For the text-containing cell, return its midpoint in (X, Y) coordinate format. 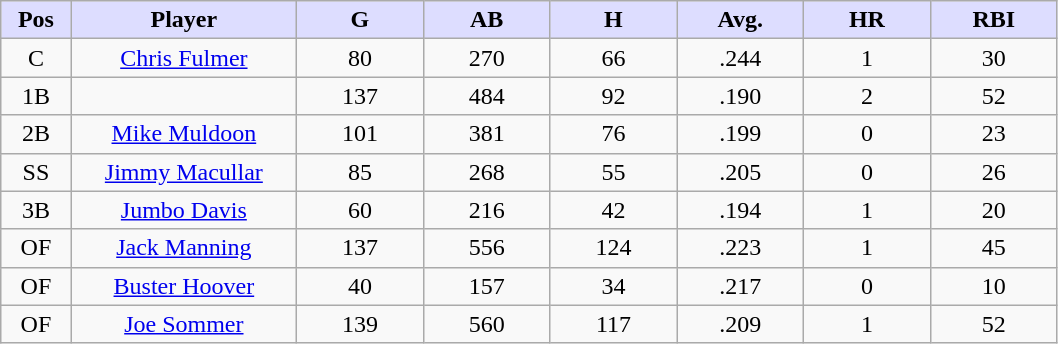
30 (994, 58)
92 (614, 96)
34 (614, 286)
.205 (740, 172)
270 (486, 58)
C (36, 58)
556 (486, 248)
.194 (740, 210)
1B (36, 96)
2 (868, 96)
10 (994, 286)
.209 (740, 324)
55 (614, 172)
124 (614, 248)
117 (614, 324)
3B (36, 210)
.199 (740, 134)
Buster Hoover (184, 286)
Pos (36, 20)
76 (614, 134)
381 (486, 134)
.217 (740, 286)
268 (486, 172)
157 (486, 286)
42 (614, 210)
20 (994, 210)
G (360, 20)
HR (868, 20)
139 (360, 324)
2B (36, 134)
SS (36, 172)
26 (994, 172)
60 (360, 210)
Mike Muldoon (184, 134)
80 (360, 58)
216 (486, 210)
23 (994, 134)
Jack Manning (184, 248)
560 (486, 324)
AB (486, 20)
66 (614, 58)
484 (486, 96)
Joe Sommer (184, 324)
Jumbo Davis (184, 210)
Avg. (740, 20)
Player (184, 20)
.244 (740, 58)
Jimmy Macullar (184, 172)
.223 (740, 248)
85 (360, 172)
.190 (740, 96)
101 (360, 134)
40 (360, 286)
Chris Fulmer (184, 58)
RBI (994, 20)
H (614, 20)
45 (994, 248)
